Scan for the cell matching the given text and deliver its [X, Y] coordinate at center. 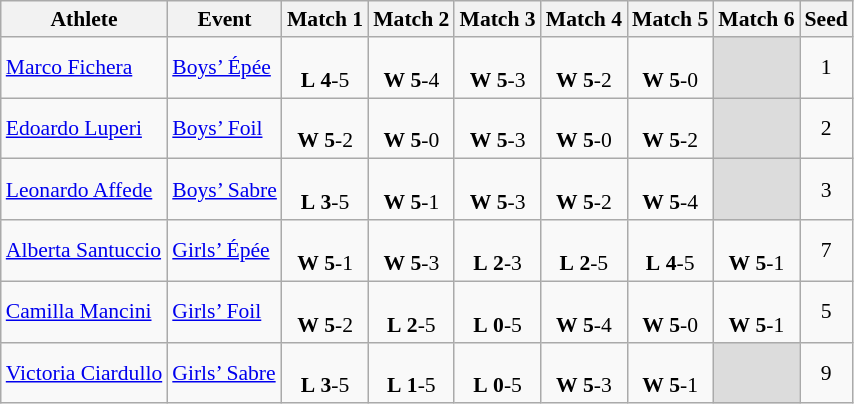
Edoardo Luperi [84, 128]
L 1-5 [411, 372]
Match 5 [670, 19]
Match 3 [497, 19]
5 [826, 312]
Alberta Santuccio [84, 250]
Match 2 [411, 19]
Camilla Mancini [84, 312]
L 2-3 [497, 250]
Seed [826, 19]
Event [224, 19]
3 [826, 190]
Match 6 [756, 19]
Leonardo Affede [84, 190]
Athlete [84, 19]
Girls’ Foil [224, 312]
Boys’ Sabre [224, 190]
Victoria Ciardullo [84, 372]
Boys’ Épée [224, 68]
7 [826, 250]
9 [826, 372]
Match 4 [584, 19]
Girls’ Sabre [224, 372]
Marco Fichera [84, 68]
Boys’ Foil [224, 128]
Match 1 [325, 19]
1 [826, 68]
Girls’ Épée [224, 250]
2 [826, 128]
